Find where the given text appears and provide that cell's center as [x, y] coordinate. 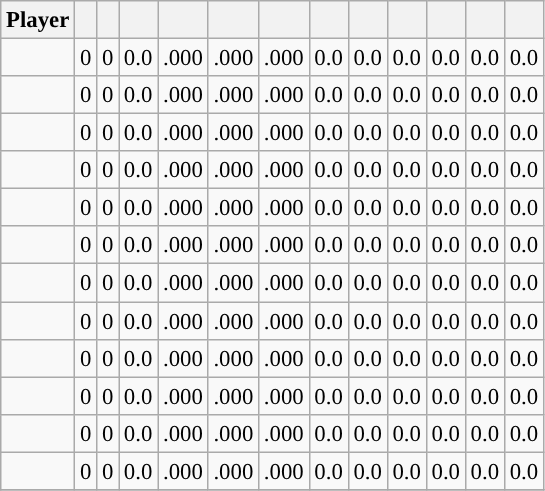
Player [38, 20]
